Capture the cell that displays the provided text and extract its (x, y) central coordinate. 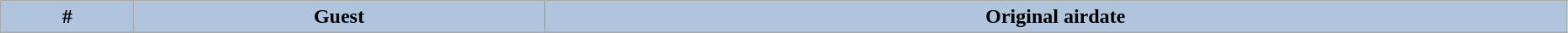
Original airdate (1055, 17)
# (67, 17)
Guest (339, 17)
